Output the (x, y) coordinate of the center of the cell containing the given text.  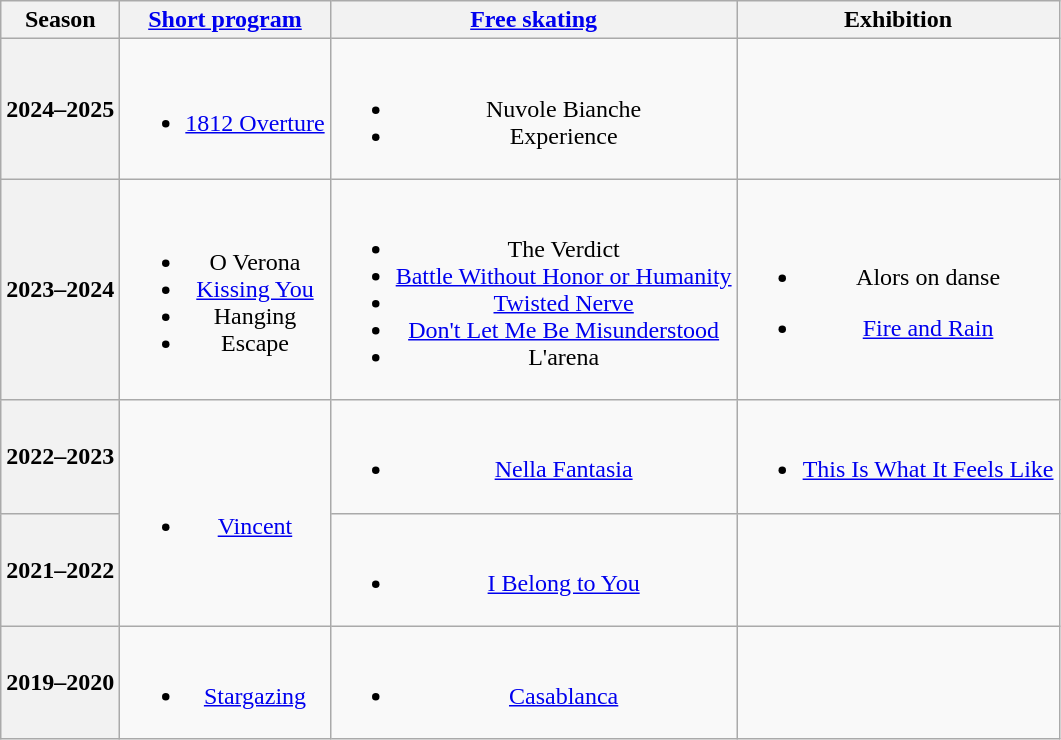
O VeronaKissing You HangingEscape (225, 290)
This Is What It Feels Like (898, 456)
1812 Overture (225, 109)
I Belong to You (534, 570)
Vincent (225, 513)
Stargazing (225, 682)
The Verdict Battle Without Honor or Humanity Twisted Nerve Don't Let Me Be Misunderstood L'arena (534, 290)
2024–2025 (60, 109)
2019–2020 (60, 682)
Free skating (534, 20)
Short program (225, 20)
Casablanca (534, 682)
2022–2023 (60, 456)
Exhibition (898, 20)
2021–2022 (60, 570)
Season (60, 20)
2023–2024 (60, 290)
Alors on danse Fire and Rain (898, 290)
Nuvole Bianche Experience (534, 109)
Nella Fantasia (534, 456)
